Capture the cell that displays the provided text and extract its [X, Y] central coordinate. 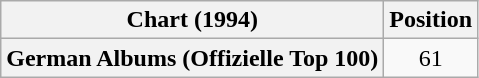
German Albums (Offizielle Top 100) [192, 58]
Chart (1994) [192, 20]
61 [431, 58]
Position [431, 20]
